Return [X, Y] of the center of cell containing provided text 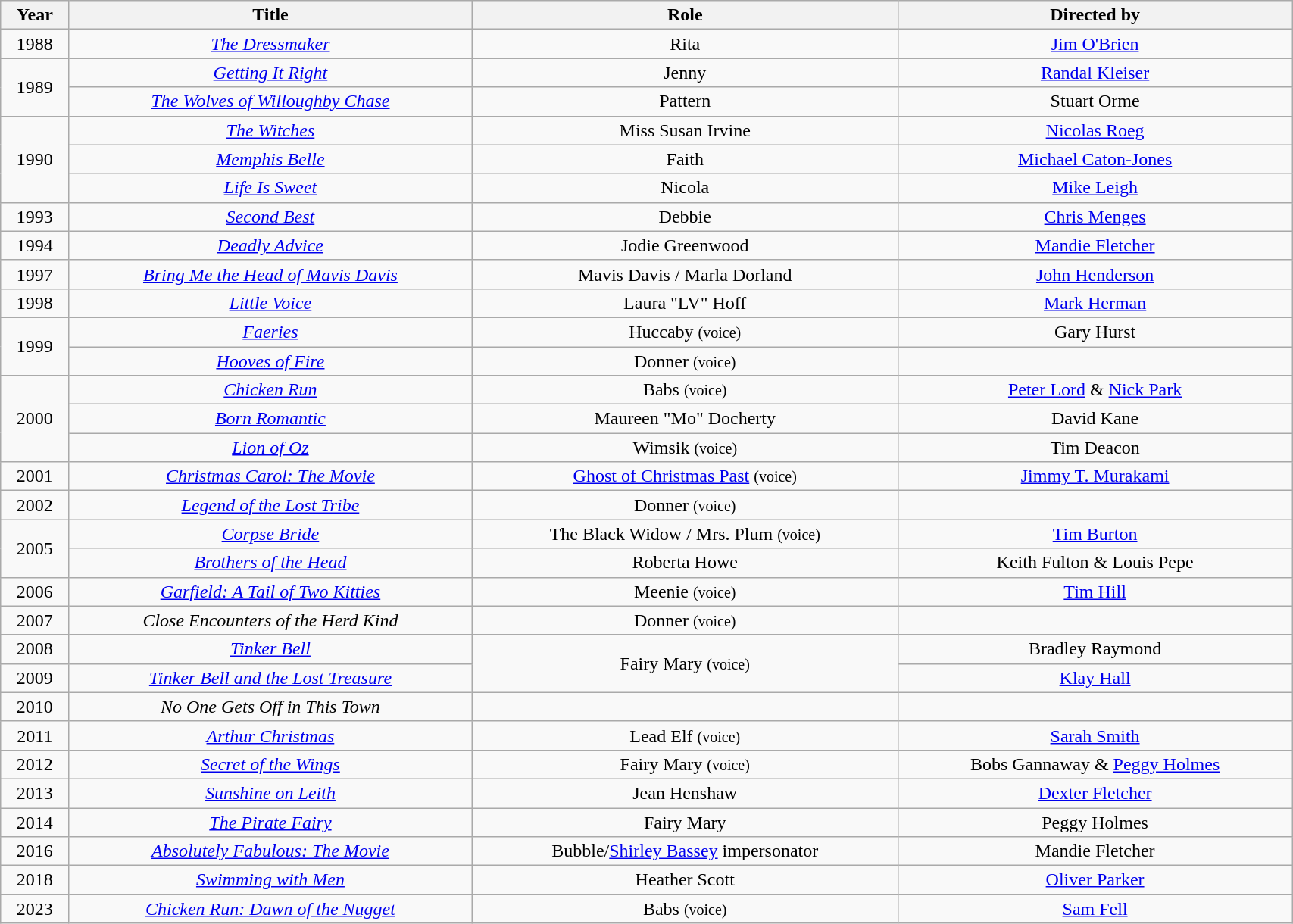
Heather Scott [685, 880]
Nicolas Roeg [1095, 130]
Mavis Davis / Marla Dorland [685, 274]
Debbie [685, 217]
Roberta Howe [685, 563]
Bubble/Shirley Bassey impersonator [685, 851]
2007 [35, 620]
2002 [35, 505]
Tim Burton [1095, 534]
Life Is Sweet [270, 188]
Michael Caton-Jones [1095, 159]
Oliver Parker [1095, 880]
Swimming with Men [270, 880]
Little Voice [270, 303]
Nicola [685, 188]
Randal Kleiser [1095, 73]
1989 [35, 87]
Chicken Run: Dawn of the Nugget [270, 909]
Close Encounters of the Herd Kind [270, 620]
Sam Fell [1095, 909]
Tim Hill [1095, 592]
Tim Deacon [1095, 448]
Jodie Greenwood [685, 245]
Laura "LV" Hoff [685, 303]
Chicken Run [270, 390]
Jenny [685, 73]
David Kane [1095, 419]
2009 [35, 678]
1990 [35, 159]
1999 [35, 346]
Title [270, 15]
Christmas Carol: The Movie [270, 476]
Secret of the Wings [270, 764]
Peter Lord & Nick Park [1095, 390]
Born Romantic [270, 419]
Getting It Right [270, 73]
Tinker Bell and the Lost Treasure [270, 678]
Meenie (voice) [685, 592]
Pattern [685, 101]
Klay Hall [1095, 678]
Chris Menges [1095, 217]
2008 [35, 649]
Lead Elf (voice) [685, 735]
2013 [35, 793]
Ghost of Christmas Past (voice) [685, 476]
Absolutely Fabulous: The Movie [270, 851]
Hooves of Fire [270, 361]
Wimsik (voice) [685, 448]
The Wolves of Willoughby Chase [270, 101]
2011 [35, 735]
2000 [35, 419]
Brothers of the Head [270, 563]
Bobs Gannaway & Peggy Holmes [1095, 764]
The Witches [270, 130]
Fairy Mary [685, 822]
2014 [35, 822]
Jimmy T. Murakami [1095, 476]
Arthur Christmas [270, 735]
Mike Leigh [1095, 188]
2018 [35, 880]
Huccaby (voice) [685, 332]
No One Gets Off in This Town [270, 707]
Memphis Belle [270, 159]
1998 [35, 303]
Faith [685, 159]
Jean Henshaw [685, 793]
2023 [35, 909]
Second Best [270, 217]
Directed by [1095, 15]
1994 [35, 245]
Legend of the Lost Tribe [270, 505]
Role [685, 15]
Gary Hurst [1095, 332]
2016 [35, 851]
John Henderson [1095, 274]
Year [35, 15]
Deadly Advice [270, 245]
Garfield: A Tail of Two Kitties [270, 592]
Faeries [270, 332]
Dexter Fletcher [1095, 793]
The Pirate Fairy [270, 822]
Lion of Oz [270, 448]
2001 [35, 476]
Keith Fulton & Louis Pepe [1095, 563]
2006 [35, 592]
Miss Susan Irvine [685, 130]
2005 [35, 548]
Peggy Holmes [1095, 822]
Stuart Orme [1095, 101]
1997 [35, 274]
The Dressmaker [270, 44]
2012 [35, 764]
2010 [35, 707]
Corpse Bride [270, 534]
Rita [685, 44]
The Black Widow / Mrs. Plum (voice) [685, 534]
1988 [35, 44]
Maureen "Mo" Docherty [685, 419]
Sunshine on Leith [270, 793]
Sarah Smith [1095, 735]
Tinker Bell [270, 649]
Jim O'Brien [1095, 44]
Bradley Raymond [1095, 649]
1993 [35, 217]
Mark Herman [1095, 303]
Bring Me the Head of Mavis Davis [270, 274]
